Search for the cell housing the specified text and yield its (X, Y) center coordinate. 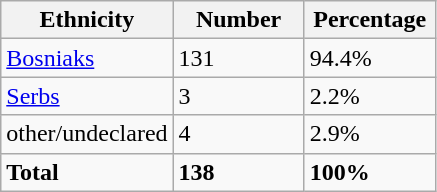
Ethnicity (87, 20)
4 (238, 134)
Serbs (87, 96)
3 (238, 96)
Total (87, 172)
131 (238, 58)
other/undeclared (87, 134)
Bosniaks (87, 58)
94.4% (370, 58)
2.9% (370, 134)
2.2% (370, 96)
Percentage (370, 20)
100% (370, 172)
Number (238, 20)
138 (238, 172)
